Provide the [X, Y] coordinate of the cell's center where the given text is located.  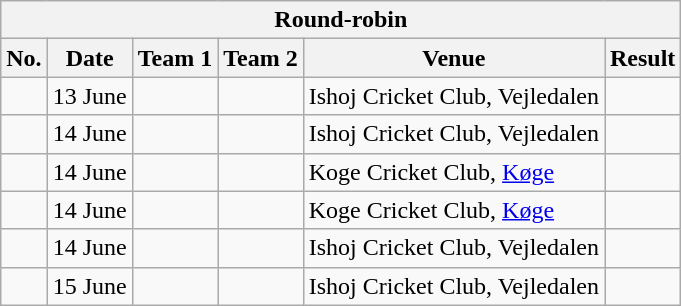
15 June [90, 286]
Venue [454, 58]
Team 2 [261, 58]
Result [642, 58]
Round-robin [341, 20]
13 June [90, 96]
Team 1 [175, 58]
Date [90, 58]
No. [24, 58]
